Capture the cell that displays the provided text and extract its (X, Y) central coordinate. 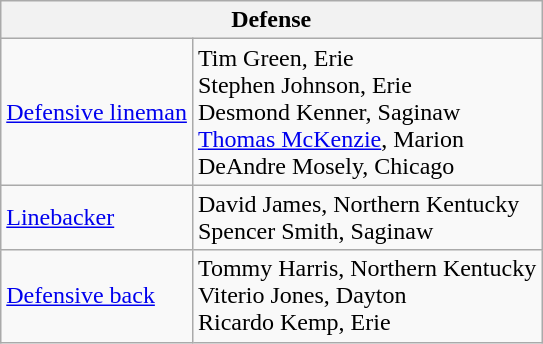
Defensive lineman (97, 112)
Defense (272, 20)
Defensive back (97, 296)
Tim Green, ErieStephen Johnson, ErieDesmond Kenner, SaginawThomas McKenzie, MarionDeAndre Mosely, Chicago (366, 112)
Linebacker (97, 218)
David James, Northern KentuckySpencer Smith, Saginaw (366, 218)
Tommy Harris, Northern KentuckyViterio Jones, DaytonRicardo Kemp, Erie (366, 296)
